Detect which cell encompasses the target text, then output its (x, y) center coordinate. 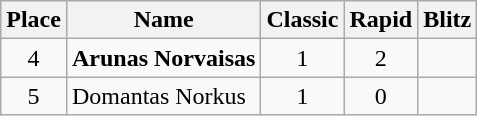
Domantas Norkus (163, 96)
4 (34, 58)
Name (163, 20)
Blitz (448, 20)
Arunas Norvaisas (163, 58)
Classic (302, 20)
Place (34, 20)
2 (381, 58)
Rapid (381, 20)
0 (381, 96)
5 (34, 96)
